Return [x, y] of the center of cell containing provided text 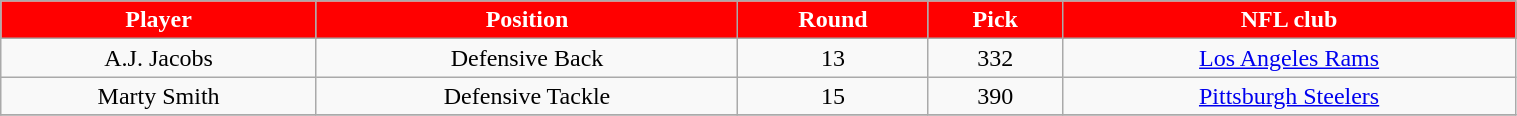
Defensive Back [526, 58]
332 [995, 58]
A.J. Jacobs [159, 58]
390 [995, 96]
Defensive Tackle [526, 96]
NFL club [1289, 20]
13 [834, 58]
Player [159, 20]
Pittsburgh Steelers [1289, 96]
Round [834, 20]
Position [526, 20]
Pick [995, 20]
Marty Smith [159, 96]
15 [834, 96]
Los Angeles Rams [1289, 58]
